Locate the cell with the specified text and output its (x, y) center coordinate. 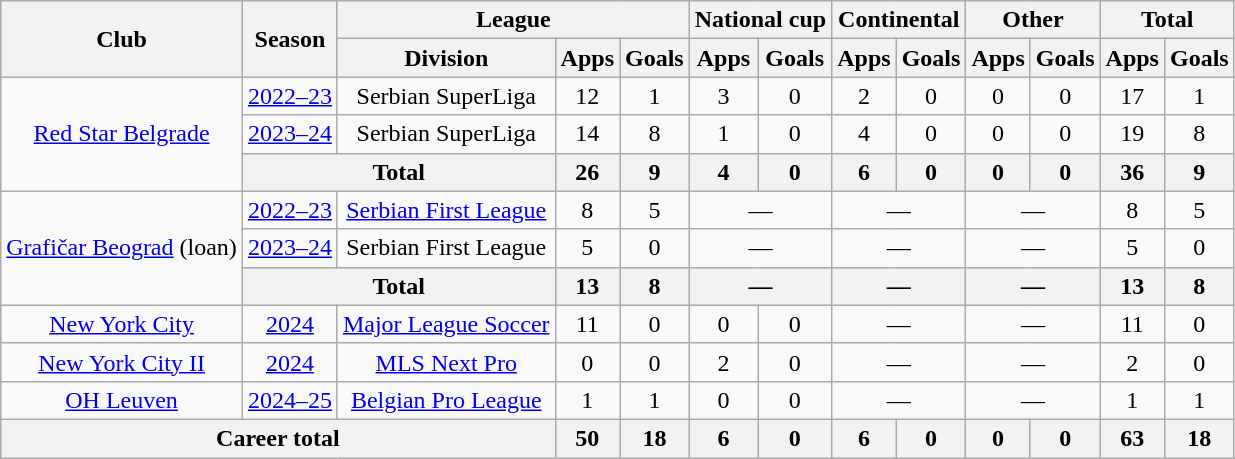
National cup (760, 20)
Division (446, 58)
Red Star Belgrade (122, 134)
26 (587, 172)
New York City (122, 324)
Major League Soccer (446, 324)
17 (1132, 96)
New York City II (122, 362)
Other (1033, 20)
Season (290, 39)
19 (1132, 134)
Continental (899, 20)
OH Leuven (122, 400)
14 (587, 134)
Grafičar Beograd (loan) (122, 248)
League (513, 20)
63 (1132, 438)
50 (587, 438)
36 (1132, 172)
Club (122, 39)
MLS Next Pro (446, 362)
2024–25 (290, 400)
3 (723, 96)
Career total (278, 438)
Belgian Pro League (446, 400)
12 (587, 96)
